Provide the [x, y] coordinate of the cell's center where the given text is located.  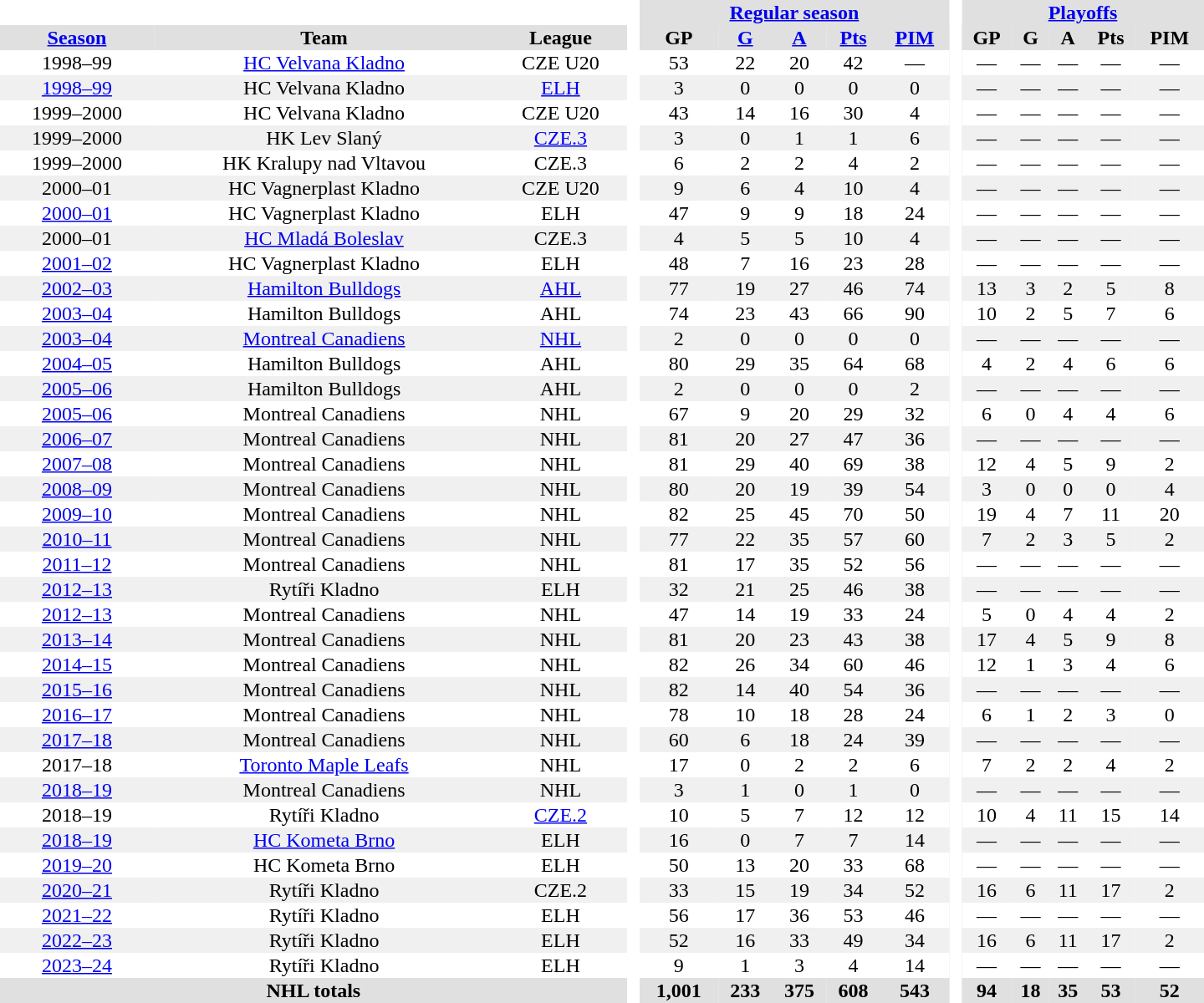
2011–12 [77, 564]
League [560, 38]
1,001 [679, 990]
42 [853, 63]
2023–24 [77, 965]
HC Mladá Boleslav [324, 238]
2002–03 [77, 288]
94 [987, 990]
70 [853, 514]
2013–14 [77, 639]
233 [746, 990]
2010–11 [77, 539]
26 [746, 664]
64 [853, 364]
375 [799, 990]
2009–10 [77, 514]
2008–09 [77, 489]
2006–07 [77, 439]
HK Kralupy nad Vltavou [324, 163]
Playoffs [1083, 13]
Team [324, 38]
HK Lev Slaný [324, 138]
2022–23 [77, 940]
2016–17 [77, 715]
Season [77, 38]
2015–16 [77, 690]
608 [853, 990]
49 [853, 940]
48 [679, 263]
2007–08 [77, 464]
Toronto Maple Leafs [324, 765]
78 [679, 715]
2020–21 [77, 890]
66 [853, 313]
45 [799, 514]
21 [746, 589]
67 [679, 414]
2004–05 [77, 364]
Regular season [794, 13]
2014–15 [77, 664]
2001–02 [77, 263]
57 [853, 539]
69 [853, 464]
2021–22 [77, 915]
2019–20 [77, 865]
543 [915, 990]
30 [853, 113]
90 [915, 313]
NHL totals [314, 990]
